Capture the cell that displays the provided text and extract its [x, y] central coordinate. 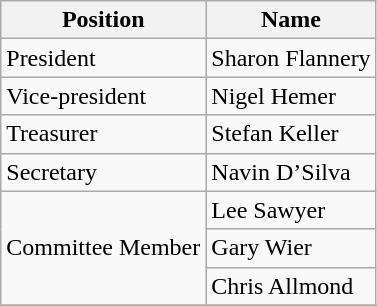
Stefan Keller [291, 134]
Position [104, 20]
Name [291, 20]
Sharon Flannery [291, 58]
Committee Member [104, 248]
President [104, 58]
Vice-president [104, 96]
Gary Wier [291, 248]
Chris Allmond [291, 286]
Lee Sawyer [291, 210]
Nigel Hemer [291, 96]
Secretary [104, 172]
Navin D’Silva [291, 172]
Treasurer [104, 134]
